Scan for the cell matching the given text and deliver its [X, Y] coordinate at center. 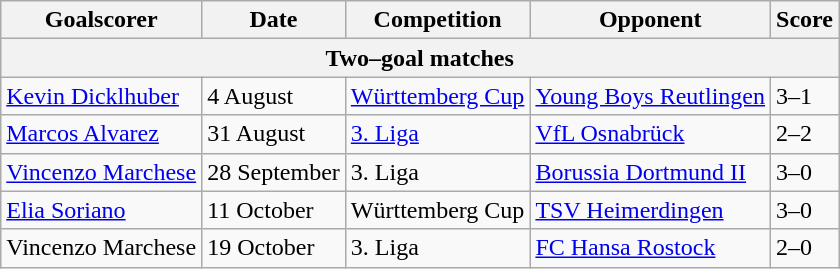
28 September [274, 172]
Young Boys Reutlingen [650, 96]
Kevin Dicklhuber [102, 96]
Elia Soriano [102, 210]
Borussia Dortmund II [650, 172]
4 August [274, 96]
2–0 [805, 248]
VfL Osnabrück [650, 134]
Opponent [650, 20]
TSV Heimerdingen [650, 210]
Competition [438, 20]
Goalscorer [102, 20]
FC Hansa Rostock [650, 248]
19 October [274, 248]
2–2 [805, 134]
Marcos Alvarez [102, 134]
Score [805, 20]
3–1 [805, 96]
Two–goal matches [420, 58]
11 October [274, 210]
Date [274, 20]
31 August [274, 134]
